Identify which cell holds the provided text, then report its [X, Y] central coordinate. 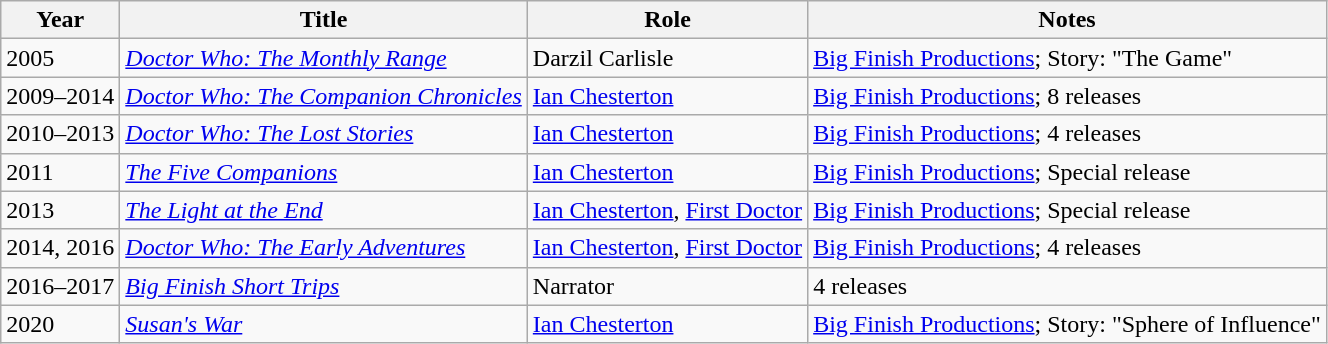
Susan's War [324, 324]
2014, 2016 [60, 248]
2005 [60, 58]
2020 [60, 324]
Doctor Who: The Companion Chronicles [324, 96]
Doctor Who: The Monthly Range [324, 58]
4 releases [1068, 286]
2009–2014 [60, 96]
Big Finish Short Trips [324, 286]
Big Finish Productions; 8 releases [1068, 96]
The Light at the End [324, 210]
Darzil Carlisle [667, 58]
Notes [1068, 20]
Title [324, 20]
Role [667, 20]
2010–2013 [60, 134]
Big Finish Productions; Story: "The Game" [1068, 58]
Big Finish Productions; Story: "Sphere of Influence" [1068, 324]
Doctor Who: The Early Adventures [324, 248]
2016–2017 [60, 286]
The Five Companions [324, 172]
2011 [60, 172]
Doctor Who: The Lost Stories [324, 134]
Year [60, 20]
Narrator [667, 286]
2013 [60, 210]
